Return (X, Y) of the center of cell containing provided text 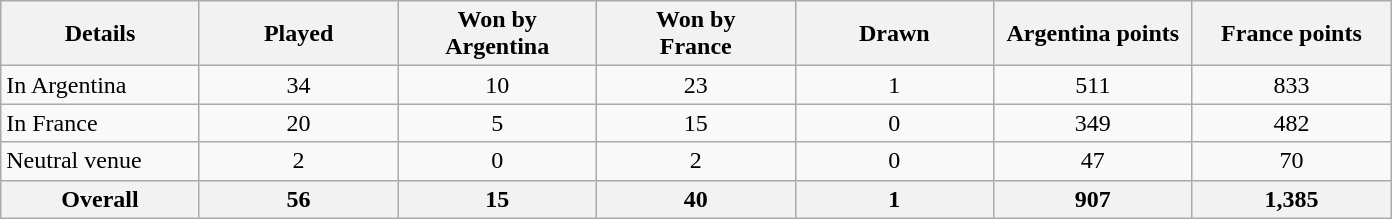
In Argentina (100, 85)
40 (696, 199)
In France (100, 123)
907 (1094, 199)
70 (1292, 161)
5 (498, 123)
Played (298, 34)
34 (298, 85)
349 (1094, 123)
Argentina points (1094, 34)
511 (1094, 85)
Details (100, 34)
Neutral venue (100, 161)
482 (1292, 123)
Won byFrance (696, 34)
10 (498, 85)
Drawn (894, 34)
20 (298, 123)
47 (1094, 161)
833 (1292, 85)
1,385 (1292, 199)
Overall (100, 199)
56 (298, 199)
23 (696, 85)
France points (1292, 34)
Won byArgentina (498, 34)
